Search for the cell housing the specified text and yield its (X, Y) center coordinate. 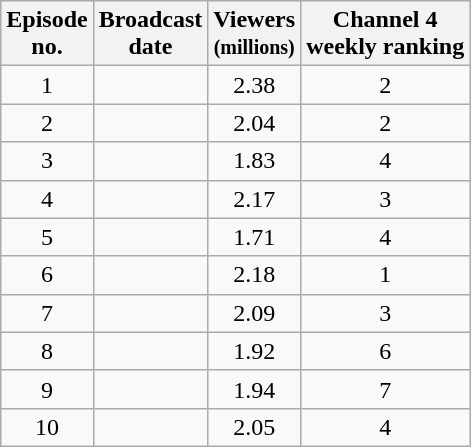
2.17 (254, 199)
8 (47, 351)
5 (47, 237)
Broadcastdate (150, 34)
Episodeno. (47, 34)
2.38 (254, 85)
2.05 (254, 427)
1.94 (254, 389)
2.09 (254, 313)
2.04 (254, 123)
1.92 (254, 351)
1.71 (254, 237)
Viewers(millions) (254, 34)
10 (47, 427)
2.18 (254, 275)
Channel 4weekly ranking (386, 34)
1.83 (254, 161)
9 (47, 389)
